For the text-containing cell, return its midpoint in [X, Y] coordinate format. 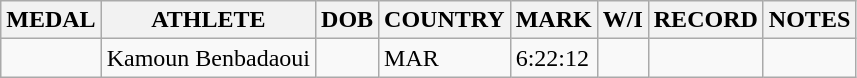
W/I [622, 20]
Kamoun Benbadaoui [208, 58]
MEDAL [51, 20]
NOTES [809, 20]
MAR [445, 58]
MARK [554, 20]
COUNTRY [445, 20]
DOB [348, 20]
RECORD [706, 20]
ATHLETE [208, 20]
6:22:12 [554, 58]
